From the cell containing the given text, extract its center point as (X, Y) coordinate. 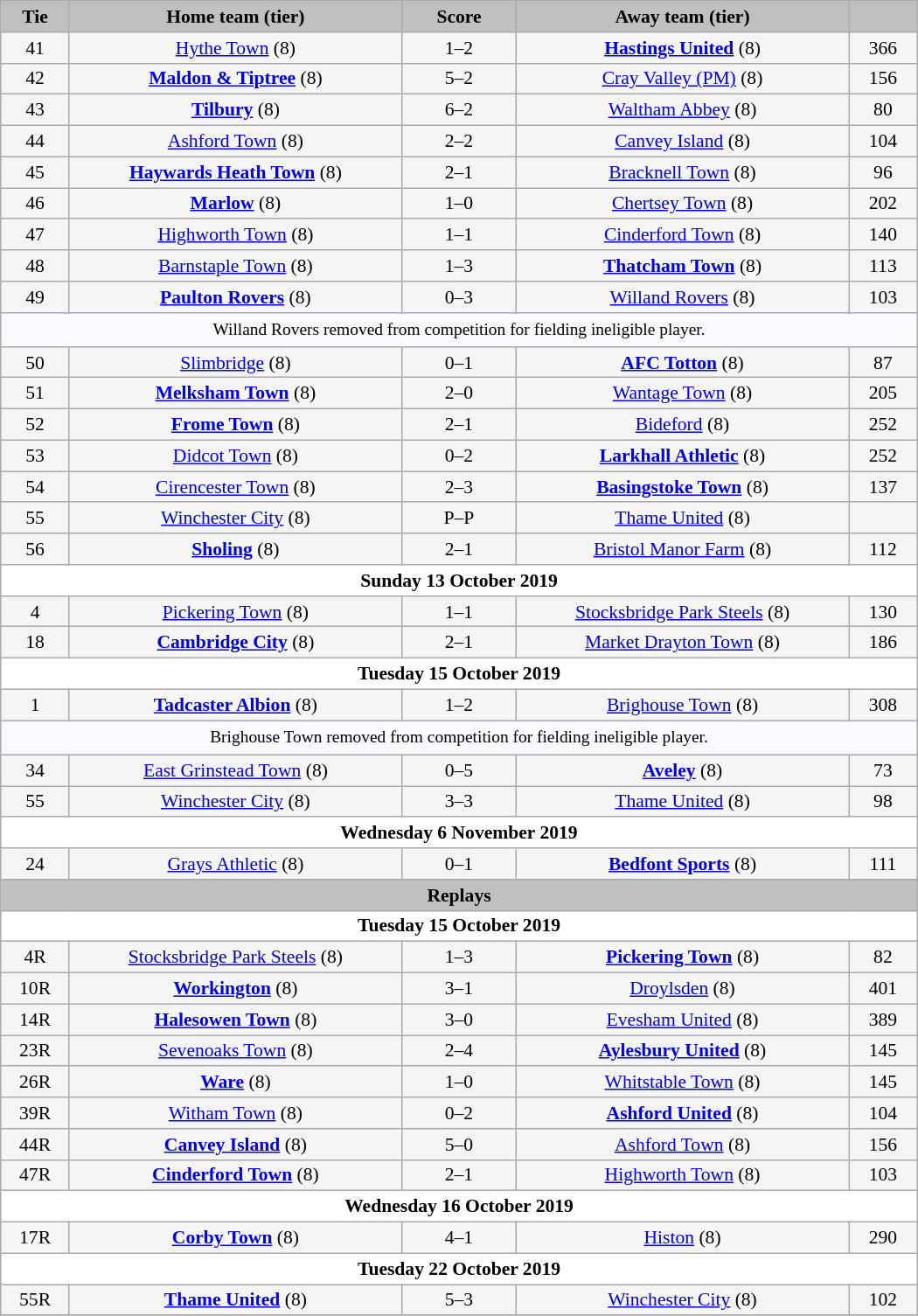
Bideford (8) (683, 425)
P–P (458, 519)
Wednesday 16 October 2019 (459, 1207)
Aveley (8) (683, 770)
Cirencester Town (8) (235, 487)
113 (883, 266)
Barnstaple Town (8) (235, 266)
39R (35, 1113)
Wantage Town (8) (683, 393)
Cambridge City (8) (235, 643)
Sholing (8) (235, 549)
Maldon & Tiptree (8) (235, 79)
Tuesday 22 October 2019 (459, 1269)
3–1 (458, 989)
2–4 (458, 1051)
Bracknell Town (8) (683, 172)
0–5 (458, 770)
Workington (8) (235, 989)
14R (35, 1020)
Thatcham Town (8) (683, 266)
34 (35, 770)
Corby Town (8) (235, 1238)
AFC Totton (8) (683, 363)
Haywards Heath Town (8) (235, 172)
290 (883, 1238)
73 (883, 770)
Aylesbury United (8) (683, 1051)
Away team (tier) (683, 17)
0–3 (458, 297)
48 (35, 266)
Droylsden (8) (683, 989)
2–2 (458, 142)
389 (883, 1020)
Home team (tier) (235, 17)
Marlow (8) (235, 204)
Histon (8) (683, 1238)
Willand Rovers (8) (683, 297)
10R (35, 989)
52 (35, 425)
Basingstoke Town (8) (683, 487)
111 (883, 864)
82 (883, 957)
24 (35, 864)
Waltham Abbey (8) (683, 110)
202 (883, 204)
Ashford United (8) (683, 1113)
Brighouse Town (8) (683, 705)
Tadcaster Albion (8) (235, 705)
Market Drayton Town (8) (683, 643)
Grays Athletic (8) (235, 864)
26R (35, 1083)
2–0 (458, 393)
17R (35, 1238)
47R (35, 1175)
5–0 (458, 1145)
Slimbridge (8) (235, 363)
53 (35, 456)
Frome Town (8) (235, 425)
Didcot Town (8) (235, 456)
56 (35, 549)
308 (883, 705)
Tie (35, 17)
East Grinstead Town (8) (235, 770)
Hastings United (8) (683, 48)
Whitstable Town (8) (683, 1083)
42 (35, 79)
Score (458, 17)
112 (883, 549)
Bedfont Sports (8) (683, 864)
130 (883, 612)
205 (883, 393)
41 (35, 48)
4 (35, 612)
Chertsey Town (8) (683, 204)
Melksham Town (8) (235, 393)
Larkhall Athletic (8) (683, 456)
Evesham United (8) (683, 1020)
137 (883, 487)
366 (883, 48)
54 (35, 487)
140 (883, 235)
Brighouse Town removed from competition for fielding ineligible player. (459, 738)
Cray Valley (PM) (8) (683, 79)
98 (883, 802)
18 (35, 643)
55R (35, 1300)
102 (883, 1300)
4R (35, 957)
Bristol Manor Farm (8) (683, 549)
3–3 (458, 802)
2–3 (458, 487)
44R (35, 1145)
96 (883, 172)
Witham Town (8) (235, 1113)
4–1 (458, 1238)
Sunday 13 October 2019 (459, 581)
6–2 (458, 110)
49 (35, 297)
80 (883, 110)
51 (35, 393)
46 (35, 204)
1 (35, 705)
Halesowen Town (8) (235, 1020)
Willand Rovers removed from competition for fielding ineligible player. (459, 329)
44 (35, 142)
Paulton Rovers (8) (235, 297)
401 (883, 989)
5–3 (458, 1300)
Tilbury (8) (235, 110)
50 (35, 363)
Hythe Town (8) (235, 48)
87 (883, 363)
Wednesday 6 November 2019 (459, 833)
3–0 (458, 1020)
186 (883, 643)
43 (35, 110)
45 (35, 172)
Replays (459, 895)
Sevenoaks Town (8) (235, 1051)
Ware (8) (235, 1083)
47 (35, 235)
5–2 (458, 79)
23R (35, 1051)
